Scan for the cell matching the given text and deliver its [x, y] coordinate at center. 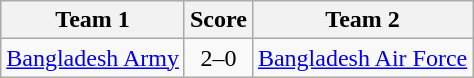
2–0 [218, 58]
Team 2 [362, 20]
Bangladesh Air Force [362, 58]
Bangladesh Army [93, 58]
Score [218, 20]
Team 1 [93, 20]
